Capture the cell that displays the provided text and extract its [x, y] central coordinate. 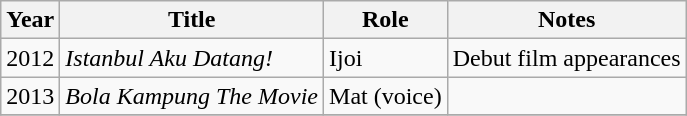
Bola Kampung The Movie [192, 96]
Mat (voice) [386, 96]
Notes [566, 20]
2012 [30, 58]
2013 [30, 96]
Istanbul Aku Datang! [192, 58]
Year [30, 20]
Debut film appearances [566, 58]
Title [192, 20]
Ijoi [386, 58]
Role [386, 20]
